Locate the cell with the specified text and output its [x, y] center coordinate. 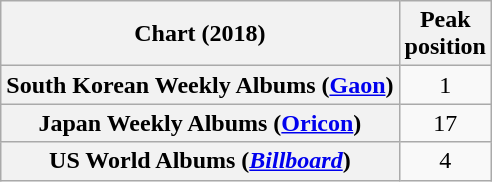
Chart (2018) [200, 34]
4 [445, 161]
Peak position [445, 34]
1 [445, 85]
US World Albums (Billboard) [200, 161]
17 [445, 123]
Japan Weekly Albums (Oricon) [200, 123]
South Korean Weekly Albums (Gaon) [200, 85]
